Extract the (X, Y) coordinate from the center of the cell holding the provided text.  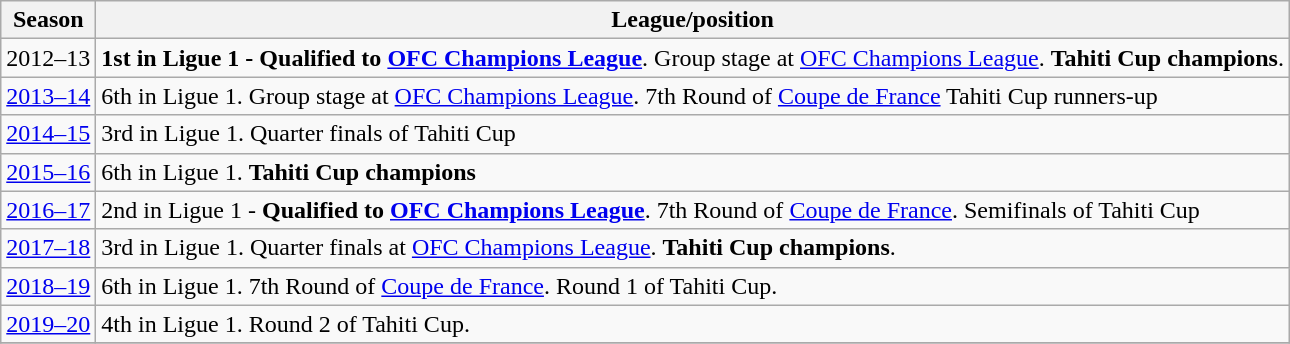
3rd in Ligue 1. Quarter finals at OFC Champions League. Tahiti Cup champions. (693, 248)
2012–13 (48, 58)
2019–20 (48, 324)
2nd in Ligue 1 - Qualified to OFC Champions League. 7th Round of Coupe de France. Semifinals of Tahiti Cup (693, 210)
6th in Ligue 1. Group stage at OFC Champions League. 7th Round of Coupe de France Tahiti Cup runners-up (693, 96)
Season (48, 20)
2017–18 (48, 248)
2014–15 (48, 134)
League/position (693, 20)
3rd in Ligue 1. Quarter finals of Tahiti Cup (693, 134)
2018–19 (48, 286)
2013–14 (48, 96)
6th in Ligue 1. Tahiti Cup champions (693, 172)
1st in Ligue 1 - Qualified to OFC Champions League. Group stage at OFC Champions League. Tahiti Cup champions. (693, 58)
2015–16 (48, 172)
4th in Ligue 1. Round 2 of Tahiti Cup. (693, 324)
2016–17 (48, 210)
6th in Ligue 1. 7th Round of Coupe de France. Round 1 of Tahiti Cup. (693, 286)
